Locate the cell with the specified text and output its (X, Y) center coordinate. 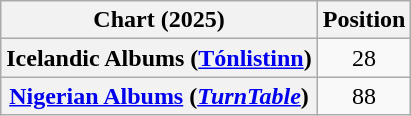
28 (364, 58)
Icelandic Albums (Tónlistinn) (159, 58)
Chart (2025) (159, 20)
88 (364, 96)
Nigerian Albums (TurnTable) (159, 96)
Position (364, 20)
